Capture the cell that displays the provided text and extract its (X, Y) central coordinate. 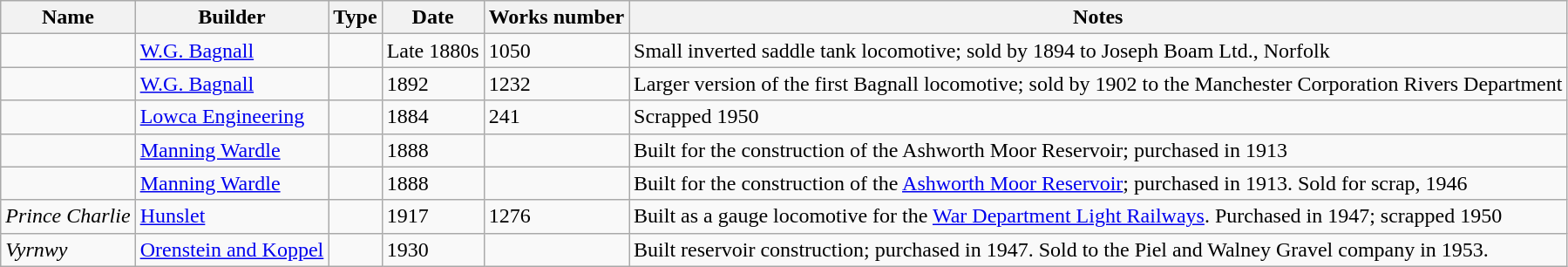
Built for the construction of the Ashworth Moor Reservoir; purchased in 1913 (1098, 150)
1884 (432, 117)
Larger version of the first Bagnall locomotive; sold by 1902 to the Manchester Corporation Rivers Department (1098, 84)
1050 (556, 51)
Small inverted saddle tank locomotive; sold by 1894 to Joseph Boam Ltd., Norfolk (1098, 51)
1892 (432, 84)
Vyrnwy (68, 250)
Built as a gauge locomotive for the War Department Light Railways. Purchased in 1947; scrapped 1950 (1098, 216)
Name (68, 17)
1917 (432, 216)
Date (432, 17)
1232 (556, 84)
Built for the construction of the Ashworth Moor Reservoir; purchased in 1913. Sold for scrap, 1946 (1098, 183)
1276 (556, 216)
Type (356, 17)
1930 (432, 250)
Lowca Engineering (232, 117)
Built reservoir construction; purchased in 1947. Sold to the Piel and Walney Gravel company in 1953. (1098, 250)
241 (556, 117)
Builder (232, 17)
Works number (556, 17)
Late 1880s (432, 51)
Notes (1098, 17)
Scrapped 1950 (1098, 117)
Orenstein and Koppel (232, 250)
Hunslet (232, 216)
Prince Charlie (68, 216)
